For the text-containing cell, return its midpoint in (x, y) coordinate format. 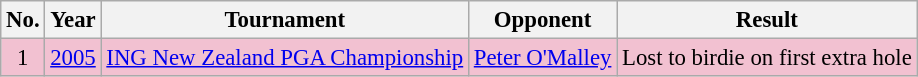
Result (767, 20)
No. (23, 20)
Tournament (284, 20)
ING New Zealand PGA Championship (284, 58)
2005 (73, 58)
Peter O'Malley (542, 58)
1 (23, 58)
Opponent (542, 20)
Lost to birdie on first extra hole (767, 58)
Year (73, 20)
